Provide the (x, y) coordinate of the cell's center where the given text is located.  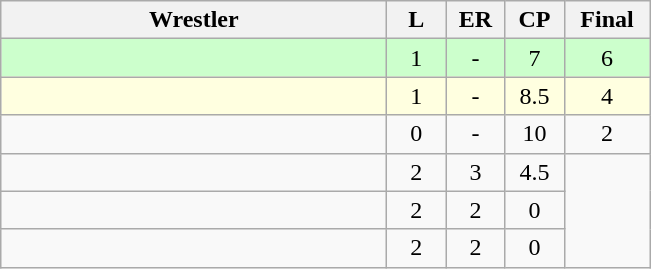
L (416, 20)
Final (607, 20)
10 (534, 134)
4.5 (534, 172)
8.5 (534, 96)
4 (607, 96)
7 (534, 58)
6 (607, 58)
Wrestler (194, 20)
ER (476, 20)
CP (534, 20)
3 (476, 172)
